Output the (X, Y) coordinate of the center of the cell containing the given text.  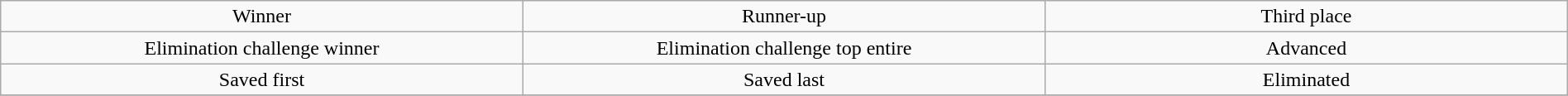
Winner (262, 17)
Elimination challenge top entire (784, 48)
Eliminated (1307, 79)
Saved last (784, 79)
Elimination challenge winner (262, 48)
Saved first (262, 79)
Runner-up (784, 17)
Advanced (1307, 48)
Third place (1307, 17)
